Scan for the cell matching the given text and deliver its [x, y] coordinate at center. 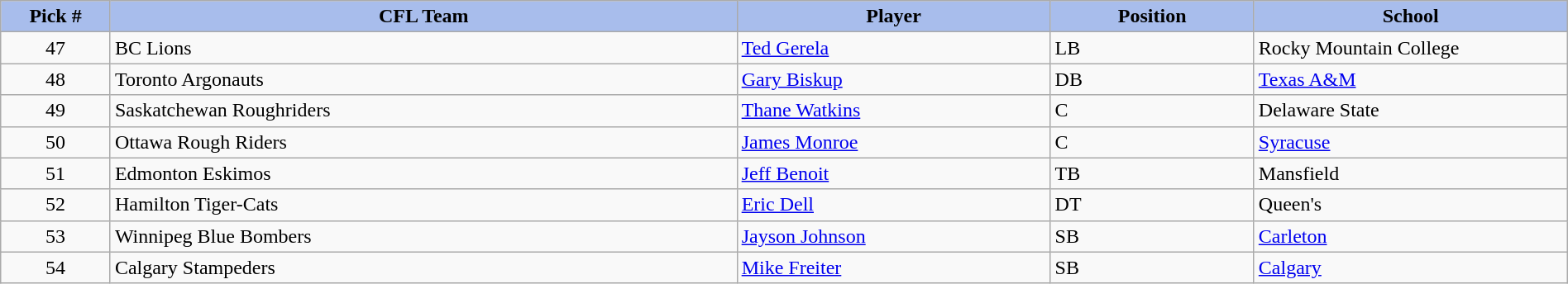
Rocky Mountain College [1411, 48]
Toronto Argonauts [423, 79]
Gary Biskup [893, 79]
Mike Freiter [893, 267]
Carleton [1411, 236]
Texas A&M [1411, 79]
Hamilton Tiger-Cats [423, 205]
Jayson Johnson [893, 236]
BC Lions [423, 48]
Calgary Stampeders [423, 267]
Calgary [1411, 267]
54 [56, 267]
LB [1152, 48]
Ottawa Rough Riders [423, 142]
TB [1152, 173]
DB [1152, 79]
Jeff Benoit [893, 173]
Mansfield [1411, 173]
47 [56, 48]
50 [56, 142]
Ted Gerela [893, 48]
52 [56, 205]
Saskatchewan Roughriders [423, 111]
Delaware State [1411, 111]
48 [56, 79]
School [1411, 17]
53 [56, 236]
DT [1152, 205]
CFL Team [423, 17]
49 [56, 111]
51 [56, 173]
Edmonton Eskimos [423, 173]
Winnipeg Blue Bombers [423, 236]
Pick # [56, 17]
Queen's [1411, 205]
Syracuse [1411, 142]
Position [1152, 17]
Eric Dell [893, 205]
James Monroe [893, 142]
Thane Watkins [893, 111]
Player [893, 17]
